Identify which cell holds the provided text, then report its (x, y) central coordinate. 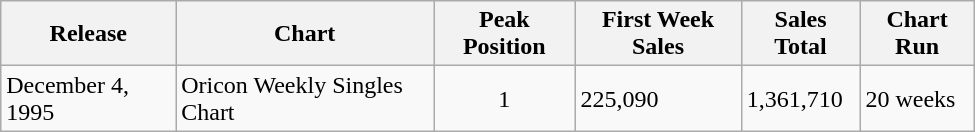
First Week Sales (658, 34)
Chart (305, 34)
1,361,710 (800, 98)
Release (88, 34)
20 weeks (917, 98)
December 4, 1995 (88, 98)
225,090 (658, 98)
Chart Run (917, 34)
Peak Position (504, 34)
Oricon Weekly Singles Chart (305, 98)
Sales Total (800, 34)
1 (504, 98)
